Return the (x, y) coordinate for the center point of the cell that contains the specified text.  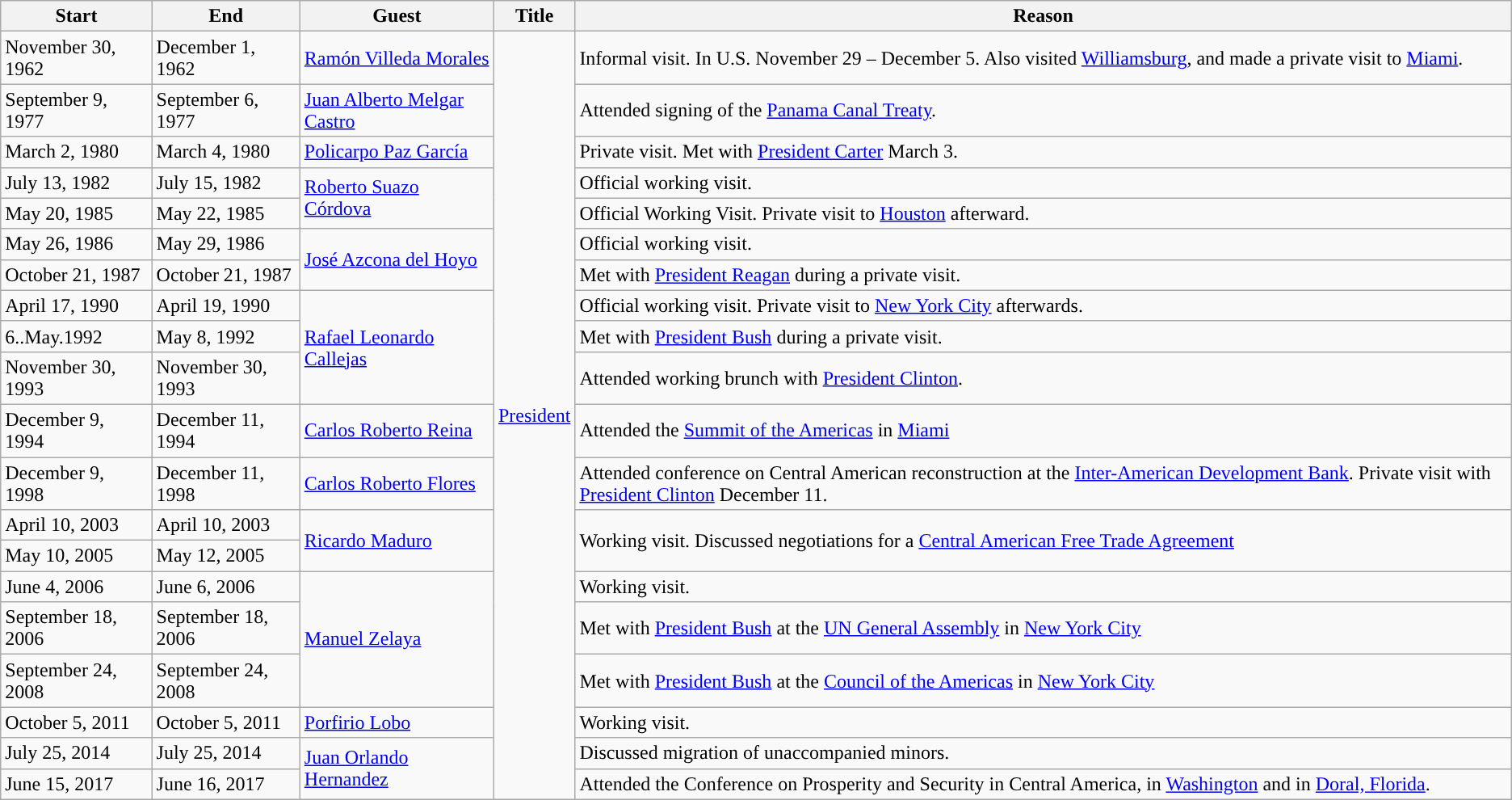
Porfirio Lobo (397, 722)
Official Working Visit. Private visit to Houston afterward. (1044, 213)
November 30, 1962 (76, 58)
March 2, 1980 (76, 152)
December 11, 1998 (226, 483)
December 1, 1962 (226, 58)
Rafael Leonardo Callejas (397, 347)
May 22, 1985 (226, 213)
Discussed migration of unaccompanied minors. (1044, 753)
End (226, 16)
June 4, 2006 (76, 587)
September 9, 1977 (76, 110)
Attended conference on Central American reconstruction at the Inter-American Development Bank. Private visit with President Clinton December 11. (1044, 483)
June 6, 2006 (226, 587)
May 8, 1992 (226, 336)
Reason (1044, 16)
December 9, 1994 (76, 430)
Carlos Roberto Flores (397, 483)
Met with President Bush at the UN General Assembly in New York City (1044, 629)
Ramón Villeda Morales (397, 58)
Working visit. Discussed negotiations for a Central American Free Trade Agreement (1044, 541)
President (534, 415)
May 26, 1986 (76, 244)
May 20, 1985 (76, 213)
June 16, 2017 (226, 784)
April 17, 1990 (76, 305)
May 10, 2005 (76, 556)
Start (76, 16)
Attended signing of the Panama Canal Treaty. (1044, 110)
6..May.1992 (76, 336)
Informal visit. In U.S. November 29 – December 5. Also visited Williamsburg, and made a private visit to Miami. (1044, 58)
Met with President Bush at the Council of the Americas in New York City (1044, 680)
Met with President Bush during a private visit. (1044, 336)
December 11, 1994 (226, 430)
Policarpo Paz García (397, 152)
March 4, 1980 (226, 152)
September 6, 1977 (226, 110)
Carlos Roberto Reina (397, 430)
Roberto Suazo Córdova (397, 198)
Met with President Reagan during a private visit. (1044, 275)
Attended the Conference on Prosperity and Security in Central America, in Washington and in Doral, Florida. (1044, 784)
Attended the Summit of the Americas in Miami (1044, 430)
May 29, 1986 (226, 244)
June 15, 2017 (76, 784)
July 13, 1982 (76, 183)
April 19, 1990 (226, 305)
Attended working brunch with President Clinton. (1044, 378)
José Azcona del Hoyo (397, 259)
Official working visit. Private visit to New York City afterwards. (1044, 305)
July 15, 1982 (226, 183)
Juan Alberto Melgar Castro (397, 110)
Title (534, 16)
December 9, 1998 (76, 483)
Private visit. Met with President Carter March 3. (1044, 152)
Ricardo Maduro (397, 541)
Manuel Zelaya (397, 639)
Guest (397, 16)
May 12, 2005 (226, 556)
Juan Orlando Hernandez (397, 768)
